Provide the (X, Y) coordinate of the cell's center where the given text is located.  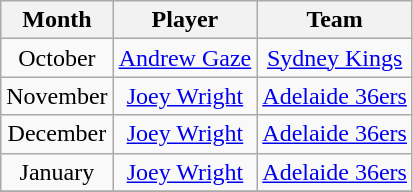
Team (335, 20)
November (57, 96)
Month (57, 20)
January (57, 172)
Player (185, 20)
Sydney Kings (335, 58)
October (57, 58)
Andrew Gaze (185, 58)
December (57, 134)
